Locate the cell with the specified text and output its [X, Y] center coordinate. 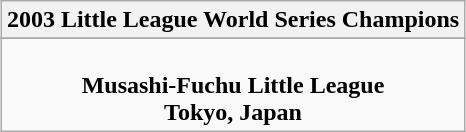
2003 Little League World Series Champions [232, 20]
Musashi-Fuchu Little LeagueTokyo, Japan [232, 85]
